For the text-containing cell, return its midpoint in [x, y] coordinate format. 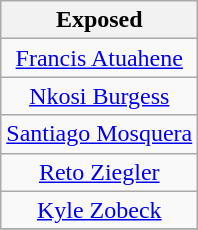
Reto Ziegler [100, 172]
Francis Atuahene [100, 58]
Nkosi Burgess [100, 96]
Kyle Zobeck [100, 210]
Exposed [100, 20]
Santiago Mosquera [100, 134]
